Scan for the cell matching the given text and deliver its [X, Y] coordinate at center. 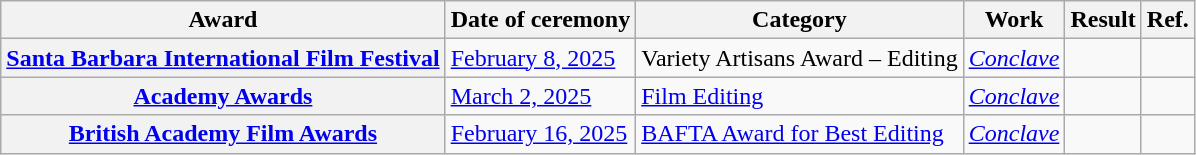
Date of ceremony [540, 20]
Variety Artisans Award – Editing [800, 58]
BAFTA Award for Best Editing [800, 134]
February 16, 2025 [540, 134]
February 8, 2025 [540, 58]
Academy Awards [223, 96]
Category [800, 20]
Santa Barbara International Film Festival [223, 58]
Ref. [1168, 20]
Award [223, 20]
March 2, 2025 [540, 96]
Work [1014, 20]
Result [1103, 20]
Film Editing [800, 96]
British Academy Film Awards [223, 134]
